For the text-containing cell, return its midpoint in [X, Y] coordinate format. 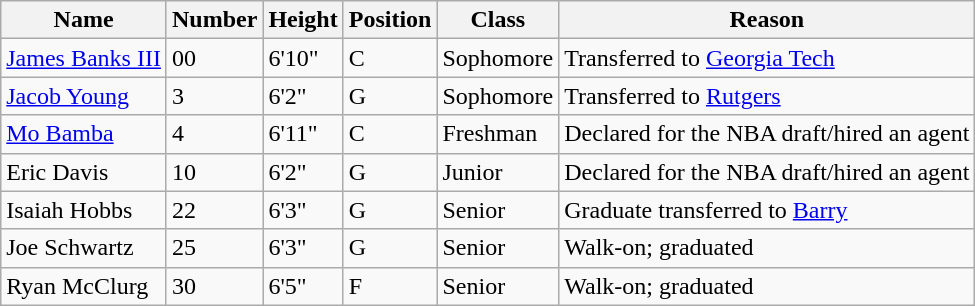
22 [214, 210]
F [390, 286]
James Banks III [84, 58]
6'5" [303, 286]
Position [390, 20]
Transferred to Georgia Tech [767, 58]
Freshman [498, 134]
Mo Bamba [84, 134]
Name [84, 20]
6'11" [303, 134]
Number [214, 20]
Transferred to Rutgers [767, 96]
Eric Davis [84, 172]
6'10" [303, 58]
10 [214, 172]
Height [303, 20]
3 [214, 96]
4 [214, 134]
Graduate transferred to Barry [767, 210]
Ryan McClurg [84, 286]
25 [214, 248]
Reason [767, 20]
Junior [498, 172]
Class [498, 20]
Isaiah Hobbs [84, 210]
30 [214, 286]
00 [214, 58]
Joe Schwartz [84, 248]
Jacob Young [84, 96]
